Output the [x, y] coordinate of the center of the cell containing the given text.  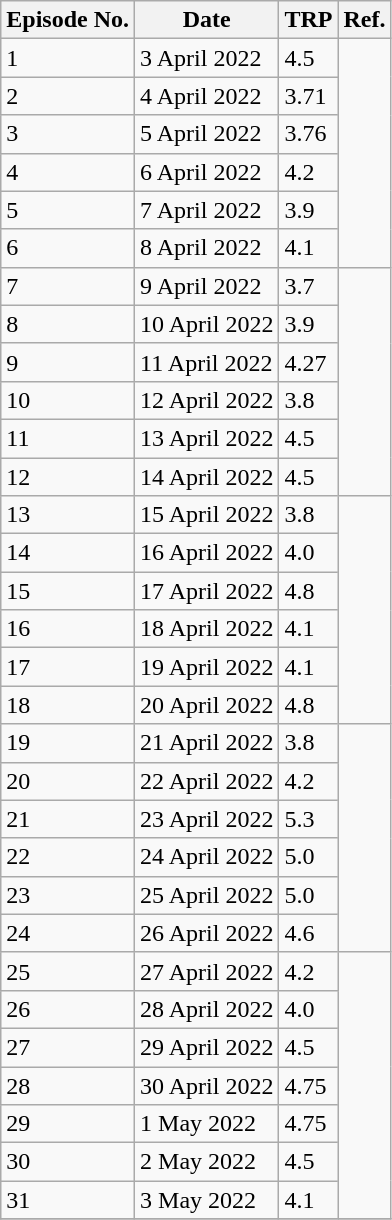
2 May 2022 [207, 1162]
21 April 2022 [207, 743]
9 April 2022 [207, 286]
30 April 2022 [207, 1085]
2 [68, 96]
23 April 2022 [207, 819]
1 [68, 58]
11 [68, 438]
19 [68, 743]
26 April 2022 [207, 933]
10 April 2022 [207, 324]
22 April 2022 [207, 781]
3.7 [308, 286]
29 April 2022 [207, 1047]
Ref. [364, 20]
15 April 2022 [207, 515]
9 [68, 362]
4 [68, 172]
6 [68, 248]
25 [68, 971]
25 April 2022 [207, 895]
13 April 2022 [207, 438]
7 April 2022 [207, 210]
4.27 [308, 362]
10 [68, 400]
23 [68, 895]
5 April 2022 [207, 134]
4.6 [308, 933]
31 [68, 1200]
18 April 2022 [207, 629]
28 [68, 1085]
29 [68, 1124]
16 April 2022 [207, 553]
24 April 2022 [207, 857]
6 April 2022 [207, 172]
21 [68, 819]
30 [68, 1162]
24 [68, 933]
17 [68, 667]
3 [68, 134]
3.71 [308, 96]
19 April 2022 [207, 667]
22 [68, 857]
12 April 2022 [207, 400]
8 [68, 324]
27 April 2022 [207, 971]
1 May 2022 [207, 1124]
3.76 [308, 134]
3 April 2022 [207, 58]
TRP [308, 20]
28 April 2022 [207, 1009]
3 May 2022 [207, 1200]
5.3 [308, 819]
27 [68, 1047]
5 [68, 210]
20 [68, 781]
8 April 2022 [207, 248]
12 [68, 477]
18 [68, 705]
17 April 2022 [207, 591]
13 [68, 515]
14 [68, 553]
16 [68, 629]
20 April 2022 [207, 705]
Episode No. [68, 20]
4 April 2022 [207, 96]
11 April 2022 [207, 362]
14 April 2022 [207, 477]
15 [68, 591]
7 [68, 286]
Date [207, 20]
26 [68, 1009]
